From the cell containing the given text, extract its center point as (X, Y) coordinate. 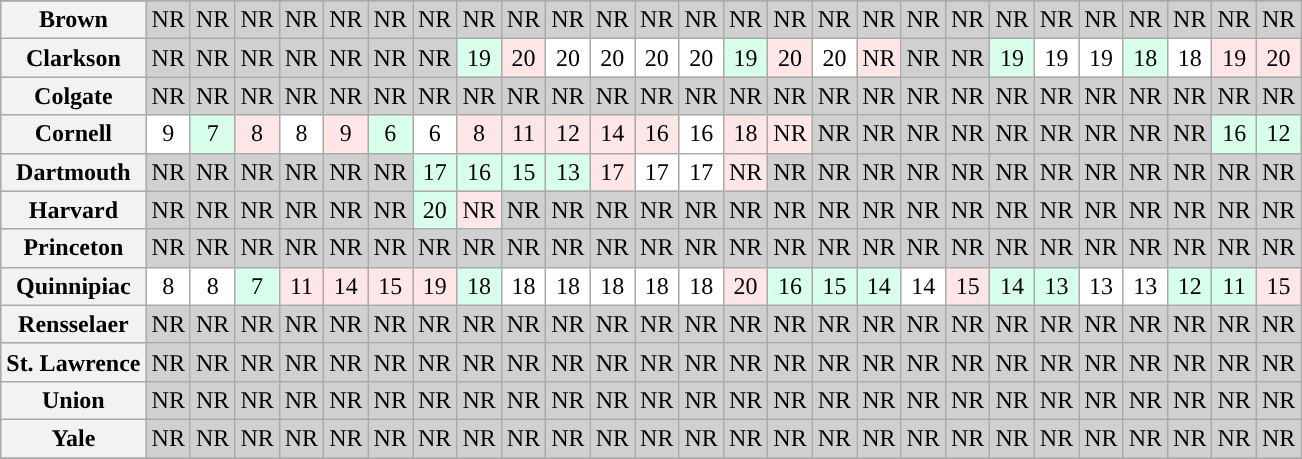
Union (74, 400)
Yale (74, 438)
Colgate (74, 96)
St. Lawrence (74, 362)
Harvard (74, 210)
Princeton (74, 248)
Dartmouth (74, 172)
Quinnipiac (74, 286)
Rensselaer (74, 324)
Brown (74, 20)
Cornell (74, 134)
Clarkson (74, 58)
